Return (X, Y) of the center of cell containing provided text 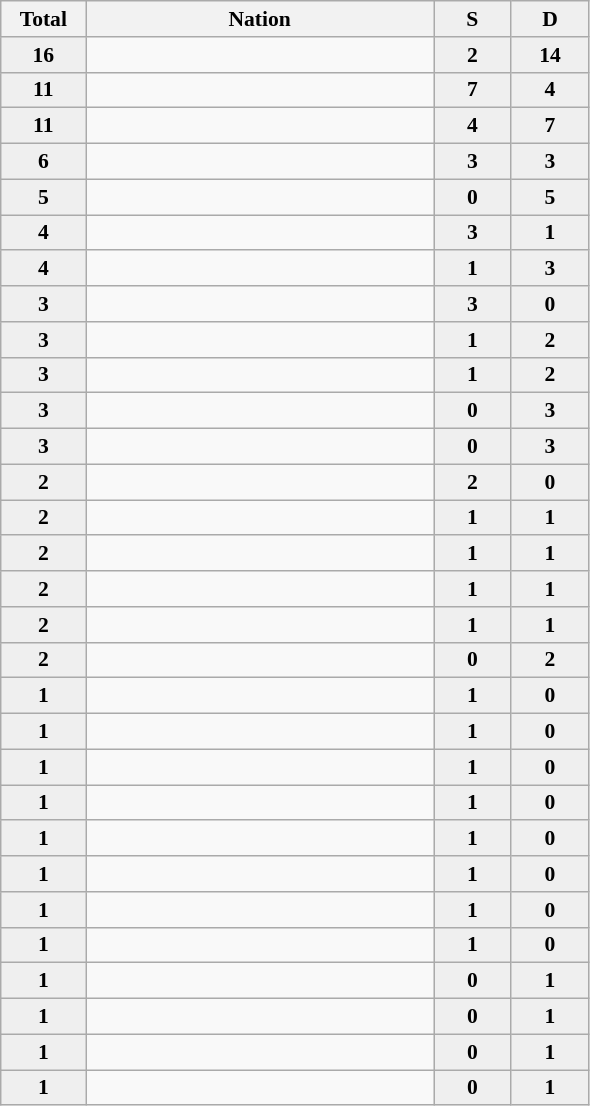
6 (44, 162)
16 (44, 55)
S (473, 19)
Nation (260, 19)
Total (44, 19)
D (550, 19)
14 (550, 55)
